Detect which cell encompasses the target text, then output its (x, y) center coordinate. 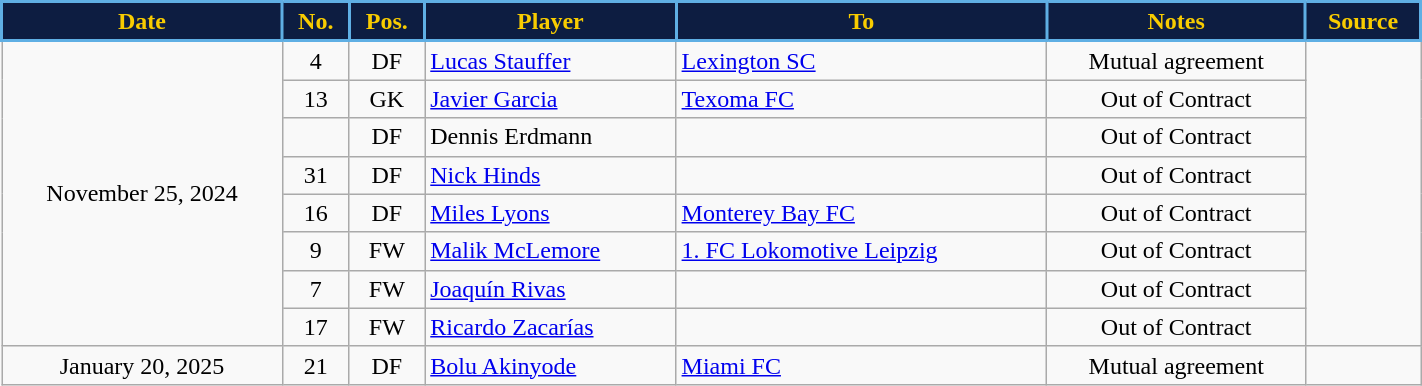
4 (316, 60)
Miles Lyons (550, 213)
Monterey Bay FC (862, 213)
Player (550, 22)
16 (316, 213)
Dennis Erdmann (550, 137)
No. (316, 22)
1. FC Lokomotive Leipzig (862, 251)
November 25, 2024 (142, 194)
Javier Garcia (550, 99)
7 (316, 289)
Nick Hinds (550, 175)
Date (142, 22)
Malik McLemore (550, 251)
Texoma FC (862, 99)
9 (316, 251)
Joaquín Rivas (550, 289)
Ricardo Zacarías (550, 327)
Source (1364, 22)
21 (316, 365)
13 (316, 99)
GK (387, 99)
To (862, 22)
January 20, 2025 (142, 365)
Bolu Akinyode (550, 365)
Lexington SC (862, 60)
Notes (1176, 22)
31 (316, 175)
17 (316, 327)
Miami FC (862, 365)
Pos. (387, 22)
Lucas Stauffer (550, 60)
